Provide the (x, y) coordinate of the cell's center where the given text is located.  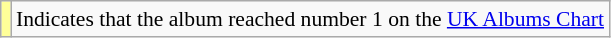
Indicates that the album reached number 1 on the UK Albums Chart (310, 19)
